Determine the [x, y] coordinate at the center of the cell enclosing the given text.  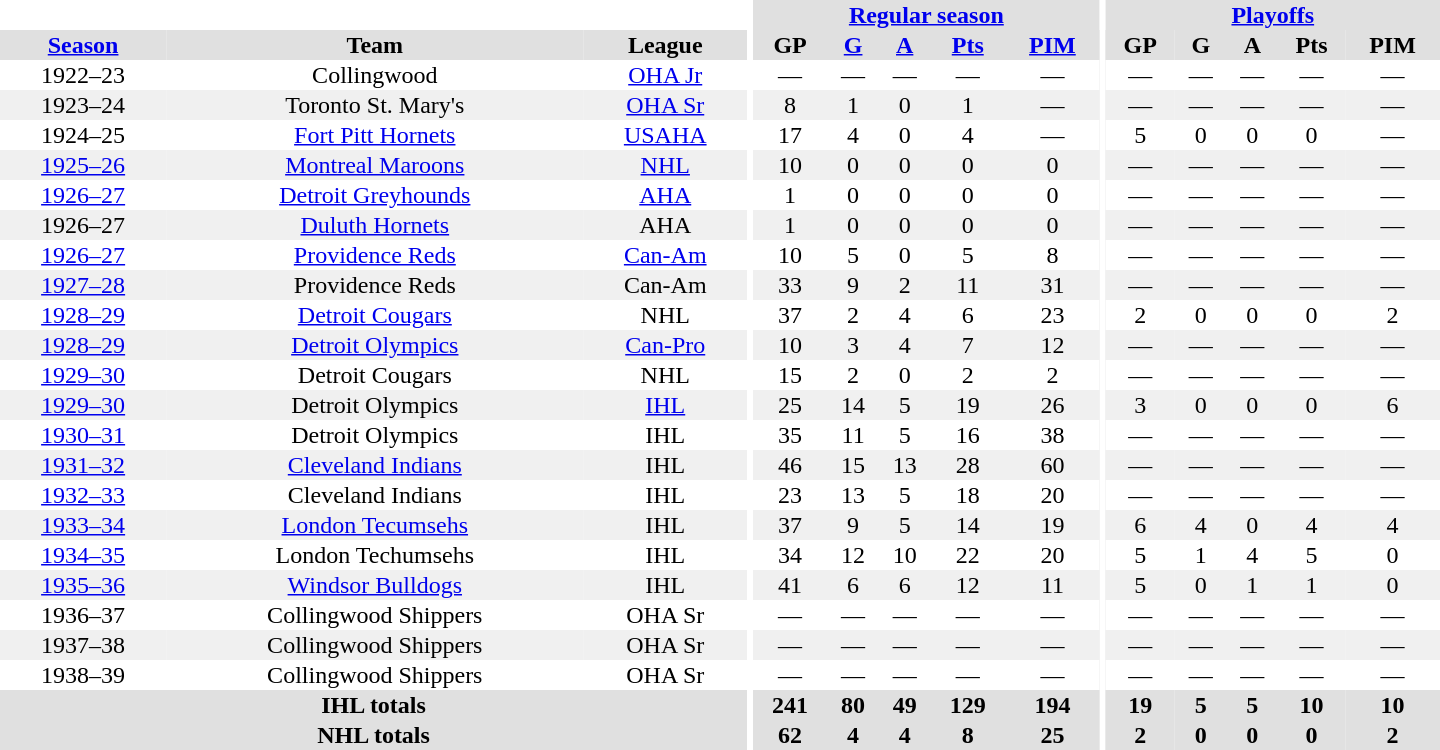
1925–26 [83, 165]
194 [1052, 705]
Toronto St. Mary's [374, 105]
31 [1052, 285]
7 [968, 345]
1927–28 [83, 285]
London Tecumsehs [374, 525]
Collingwood [374, 75]
1933–34 [83, 525]
1932–33 [83, 495]
49 [905, 705]
USAHA [665, 135]
London Techumsehs [374, 555]
Detroit Greyhounds [374, 195]
1935–36 [83, 585]
Team [374, 45]
Windsor Bulldogs [374, 585]
129 [968, 705]
NHL totals [374, 735]
35 [790, 435]
60 [1052, 465]
16 [968, 435]
1930–31 [83, 435]
18 [968, 495]
26 [1052, 405]
62 [790, 735]
Playoffs [1273, 15]
1923–24 [83, 105]
1931–32 [83, 465]
22 [968, 555]
League [665, 45]
38 [1052, 435]
1922–23 [83, 75]
241 [790, 705]
Duluth Hornets [374, 225]
Season [83, 45]
1938–39 [83, 675]
1934–35 [83, 555]
1937–38 [83, 645]
17 [790, 135]
80 [853, 705]
41 [790, 585]
1936–37 [83, 615]
Can-Pro [665, 345]
34 [790, 555]
46 [790, 465]
33 [790, 285]
Regular season [926, 15]
IHL totals [374, 705]
28 [968, 465]
1924–25 [83, 135]
OHA Jr [665, 75]
Montreal Maroons [374, 165]
Fort Pitt Hornets [374, 135]
